Search for the cell housing the specified text and yield its [x, y] center coordinate. 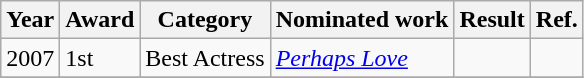
2007 [30, 58]
Result [492, 20]
Perhaps Love [362, 58]
Award [100, 20]
Year [30, 20]
1st [100, 58]
Best Actress [205, 58]
Nominated work [362, 20]
Category [205, 20]
Ref. [556, 20]
